Scan for the cell matching the given text and deliver its [X, Y] coordinate at center. 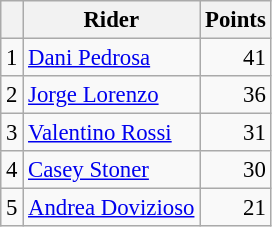
Jorge Lorenzo [112, 95]
5 [12, 208]
21 [236, 208]
Valentino Rossi [112, 133]
Rider [112, 20]
4 [12, 170]
Points [236, 20]
30 [236, 170]
31 [236, 133]
36 [236, 95]
Dani Pedrosa [112, 58]
2 [12, 95]
41 [236, 58]
3 [12, 133]
Casey Stoner [112, 170]
1 [12, 58]
Andrea Dovizioso [112, 208]
